For the text-containing cell, return its midpoint in (x, y) coordinate format. 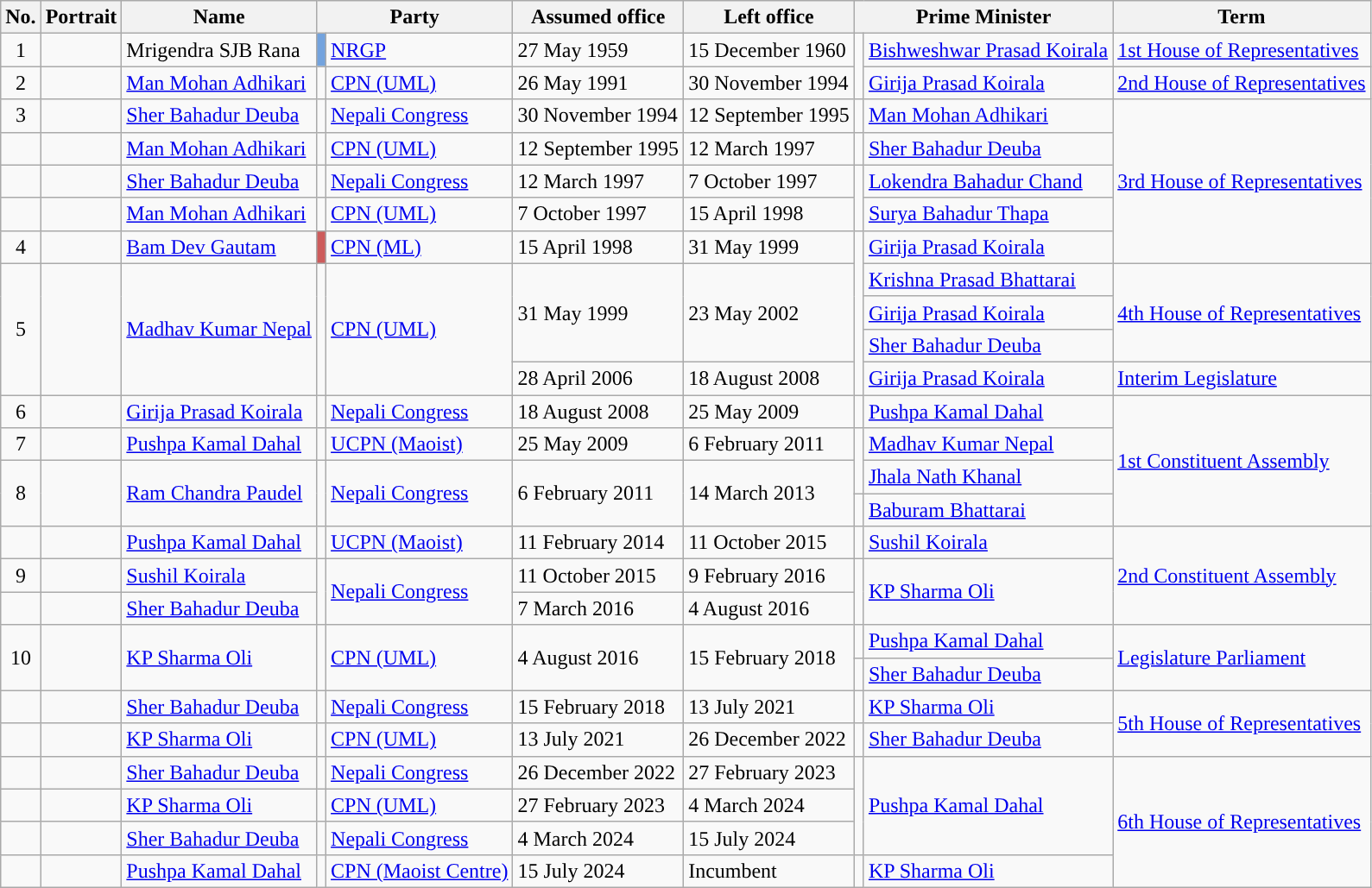
Portrait (81, 17)
9 February 2016 (769, 576)
Bishweshwar Prasad Koirala (988, 50)
6th House of Representatives (1242, 822)
Left office (769, 17)
11 February 2014 (598, 543)
5th House of Representatives (1242, 723)
Party (414, 17)
1st Constituent Assembly (1242, 461)
14 March 2013 (769, 494)
10 (21, 658)
Interim Legislature (1242, 378)
23 May 2002 (769, 312)
CPN (Maoist Centre) (420, 871)
2nd Constituent Assembly (1242, 576)
9 (21, 576)
Surya Bahadur Thapa (988, 214)
28 April 2006 (598, 378)
3 (21, 116)
Baburam Bhattarai (988, 510)
Mrigendra SJB Rana (219, 50)
7 (21, 444)
27 May 1959 (598, 50)
Lokendra Bahadur Chand (988, 181)
CPN (ML) (420, 247)
1 (21, 50)
5 (21, 329)
No. (21, 17)
Krishna Prasad Bhattarai (988, 280)
2 (21, 83)
Term (1242, 17)
Jhala Nath Khanal (988, 477)
Name (219, 17)
2nd House of Representatives (1242, 83)
Ram Chandra Paudel (219, 494)
1st House of Representatives (1242, 50)
4th House of Representatives (1242, 312)
26 May 1991 (598, 83)
Bam Dev Gautam (219, 247)
15 December 1960 (769, 50)
NRGP (420, 50)
Prime Minister (983, 17)
8 (21, 494)
7 March 2016 (598, 608)
Incumbent (769, 871)
3rd House of Representatives (1242, 181)
6 (21, 412)
Legislature Parliament (1242, 658)
4 (21, 247)
Assumed office (598, 17)
